Identify which cell holds the provided text, then report its (X, Y) central coordinate. 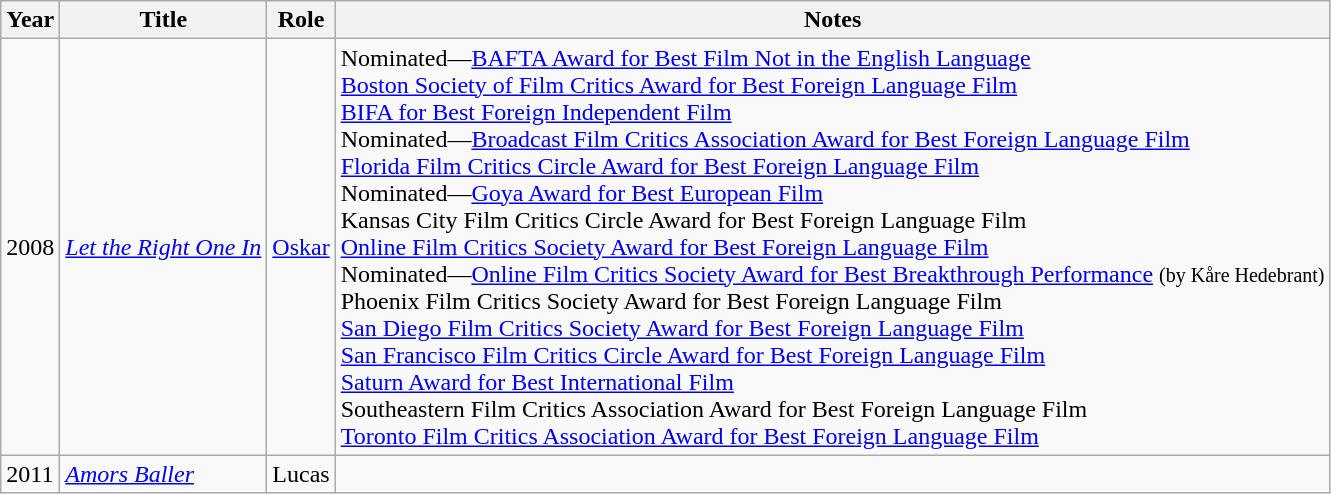
2008 (30, 247)
Oskar (301, 247)
Title (164, 20)
Amors Baller (164, 474)
2011 (30, 474)
Notes (832, 20)
Year (30, 20)
Lucas (301, 474)
Role (301, 20)
Let the Right One In (164, 247)
